Detect which cell encompasses the target text, then output its (x, y) center coordinate. 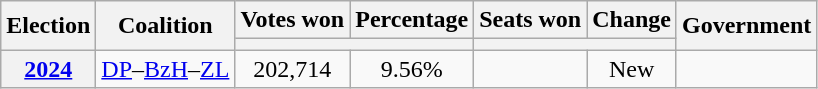
202,714 (292, 69)
Election (48, 26)
9.56% (412, 69)
Votes won (292, 20)
DP–BzH–ZL (166, 69)
Coalition (166, 26)
Change (632, 20)
Government (746, 26)
Seats won (530, 20)
2024 (48, 69)
New (632, 69)
Percentage (412, 20)
